Return the [X, Y] coordinate for the center point of the cell that contains the specified text.  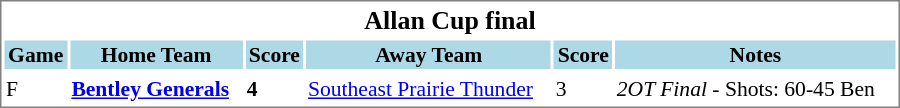
F [35, 89]
4 [274, 89]
3 [583, 89]
Home Team [156, 54]
Southeast Prairie Thunder [428, 89]
Game [35, 54]
Away Team [428, 54]
Allan Cup final [450, 20]
Notes [755, 54]
2OT Final - Shots: 60-45 Ben [755, 89]
Bentley Generals [156, 89]
